Identify which cell holds the provided text, then report its [X, Y] central coordinate. 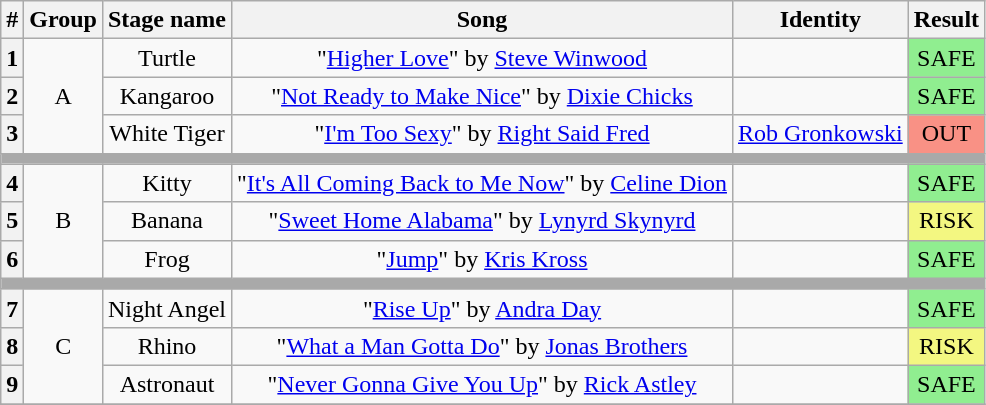
9 [12, 384]
Astronaut [166, 384]
Song [482, 20]
C [64, 346]
Rhino [166, 346]
6 [12, 259]
8 [12, 346]
Night Angel [166, 308]
1 [12, 58]
Turtle [166, 58]
OUT [946, 134]
Identity [820, 20]
# [12, 20]
Result [946, 20]
Kitty [166, 183]
"Rise Up" by Andra Day [482, 308]
"Sweet Home Alabama" by Lynyrd Skynyrd [482, 221]
White Tiger [166, 134]
Group [64, 20]
Kangaroo [166, 96]
7 [12, 308]
B [64, 221]
Rob Gronkowski [820, 134]
Frog [166, 259]
"What a Man Gotta Do" by Jonas Brothers [482, 346]
"It's All Coming Back to Me Now" by Celine Dion [482, 183]
Banana [166, 221]
"Jump" by Kris Kross [482, 259]
A [64, 96]
2 [12, 96]
5 [12, 221]
"Higher Love" by Steve Winwood [482, 58]
"Not Ready to Make Nice" by Dixie Chicks [482, 96]
Stage name [166, 20]
"I'm Too Sexy" by Right Said Fred [482, 134]
"Never Gonna Give You Up" by Rick Astley [482, 384]
4 [12, 183]
3 [12, 134]
